Detect which cell encompasses the target text, then output its [X, Y] center coordinate. 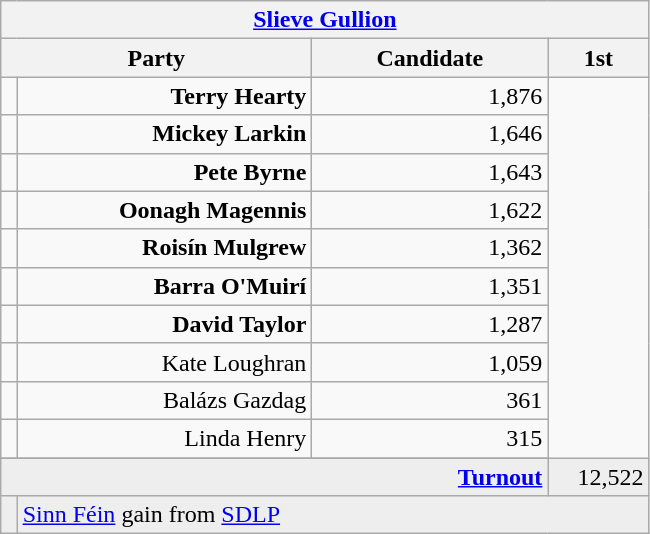
12,522 [598, 477]
1,287 [430, 324]
Balázs Gazdag [164, 400]
1,643 [430, 172]
Sinn Féin gain from SDLP [333, 515]
1st [598, 58]
1,622 [430, 210]
Kate Loughran [164, 362]
Linda Henry [164, 438]
Slieve Gullion [325, 20]
Candidate [430, 58]
Barra O'Muirí [164, 286]
Pete Byrne [164, 172]
Terry Hearty [164, 96]
Oonagh Magennis [164, 210]
1,059 [430, 362]
315 [430, 438]
1,351 [430, 286]
David Taylor [164, 324]
Roisín Mulgrew [164, 248]
Mickey Larkin [164, 134]
Party [156, 58]
361 [430, 400]
Turnout [274, 477]
1,876 [430, 96]
1,646 [430, 134]
1,362 [430, 248]
